Return [x, y] of the center of cell containing provided text 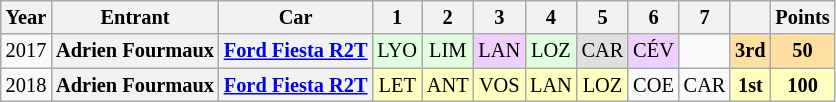
ANT [448, 85]
COE [653, 85]
100 [803, 85]
LIM [448, 51]
Car [296, 17]
3rd [750, 51]
4 [551, 17]
Entrant [135, 17]
LYO [397, 51]
2 [448, 17]
2018 [26, 85]
1st [750, 85]
2017 [26, 51]
7 [705, 17]
5 [603, 17]
VOS [500, 85]
Points [803, 17]
CÉV [653, 51]
6 [653, 17]
LET [397, 85]
50 [803, 51]
3 [500, 17]
1 [397, 17]
Year [26, 17]
